Detect which cell encompasses the target text, then output its (x, y) center coordinate. 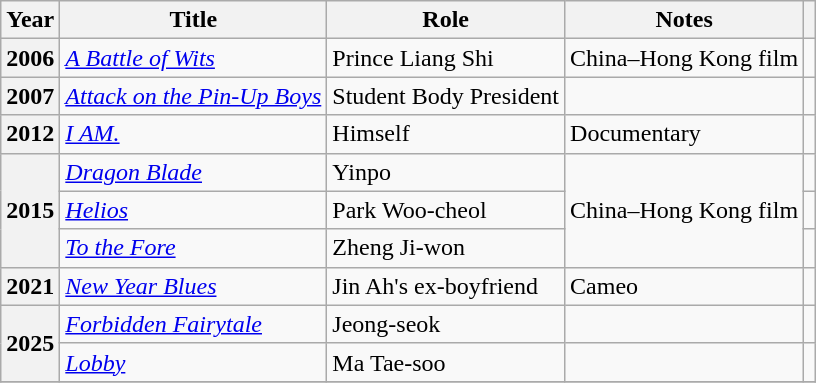
Forbidden Fairytale (194, 324)
Helios (194, 210)
Jin Ah's ex-boyfriend (446, 286)
Cameo (684, 286)
Lobby (194, 362)
Notes (684, 20)
2012 (30, 134)
Title (194, 20)
Jeong-seok (446, 324)
New Year Blues (194, 286)
Year (30, 20)
2006 (30, 58)
Park Woo-cheol (446, 210)
Zheng Ji-won (446, 248)
To the Fore (194, 248)
Student Body President (446, 96)
2015 (30, 210)
Yinpo (446, 172)
Himself (446, 134)
2025 (30, 343)
Ma Tae-soo (446, 362)
I AM. (194, 134)
Prince Liang Shi (446, 58)
Documentary (684, 134)
Attack on the Pin-Up Boys (194, 96)
2007 (30, 96)
2021 (30, 286)
A Battle of Wits (194, 58)
Dragon Blade (194, 172)
Role (446, 20)
